Scan for the cell matching the given text and deliver its (X, Y) coordinate at center. 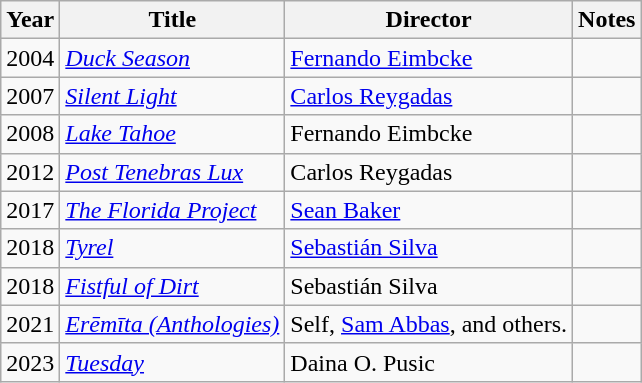
2007 (30, 96)
Title (172, 20)
Tuesday (172, 362)
2021 (30, 324)
Sean Baker (429, 210)
2017 (30, 210)
Erēmīta (Anthologies) (172, 324)
Self, Sam Abbas, and others. (429, 324)
The Florida Project (172, 210)
Silent Light (172, 96)
Year (30, 20)
Fistful of Dirt (172, 286)
Lake Tahoe (172, 134)
2008 (30, 134)
2012 (30, 172)
Tyrel (172, 248)
Director (429, 20)
2004 (30, 58)
Notes (607, 20)
Post Tenebras Lux (172, 172)
Daina O. Pusic (429, 362)
Duck Season (172, 58)
2023 (30, 362)
